For the text-containing cell, return its midpoint in (X, Y) coordinate format. 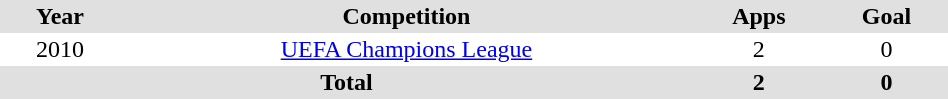
Competition (406, 16)
2010 (60, 50)
Total (346, 82)
Goal (886, 16)
UEFA Champions League (406, 50)
Year (60, 16)
Apps (759, 16)
